Extract the [X, Y] coordinate from the center of the cell holding the provided text.  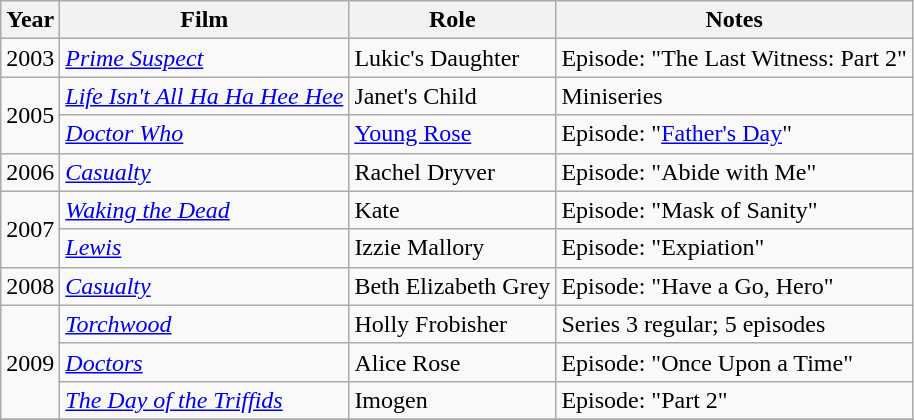
2008 [30, 286]
Rachel Dryver [452, 172]
Lewis [204, 248]
2006 [30, 172]
Imogen [452, 400]
Episode: "Once Upon a Time" [734, 362]
2009 [30, 362]
2007 [30, 229]
Beth Elizabeth Grey [452, 286]
The Day of the Triffids [204, 400]
Miniseries [734, 96]
Life Isn't All Ha Ha Hee Hee [204, 96]
Episode: "Have a Go, Hero" [734, 286]
Film [204, 20]
Episode: "Father's Day" [734, 134]
2005 [30, 115]
Episode: "Expiation" [734, 248]
Notes [734, 20]
Doctors [204, 362]
Lukic's Daughter [452, 58]
Role [452, 20]
Prime Suspect [204, 58]
Waking the Dead [204, 210]
Alice Rose [452, 362]
Holly Frobisher [452, 324]
Episode: "Mask of Sanity" [734, 210]
Year [30, 20]
Janet's Child [452, 96]
Series 3 regular; 5 episodes [734, 324]
Doctor Who [204, 134]
Izzie Mallory [452, 248]
Episode: "Part 2" [734, 400]
Kate [452, 210]
Torchwood [204, 324]
Episode: "Abide with Me" [734, 172]
Episode: "The Last Witness: Part 2" [734, 58]
2003 [30, 58]
Young Rose [452, 134]
